Identify which cell holds the provided text, then report its [X, Y] central coordinate. 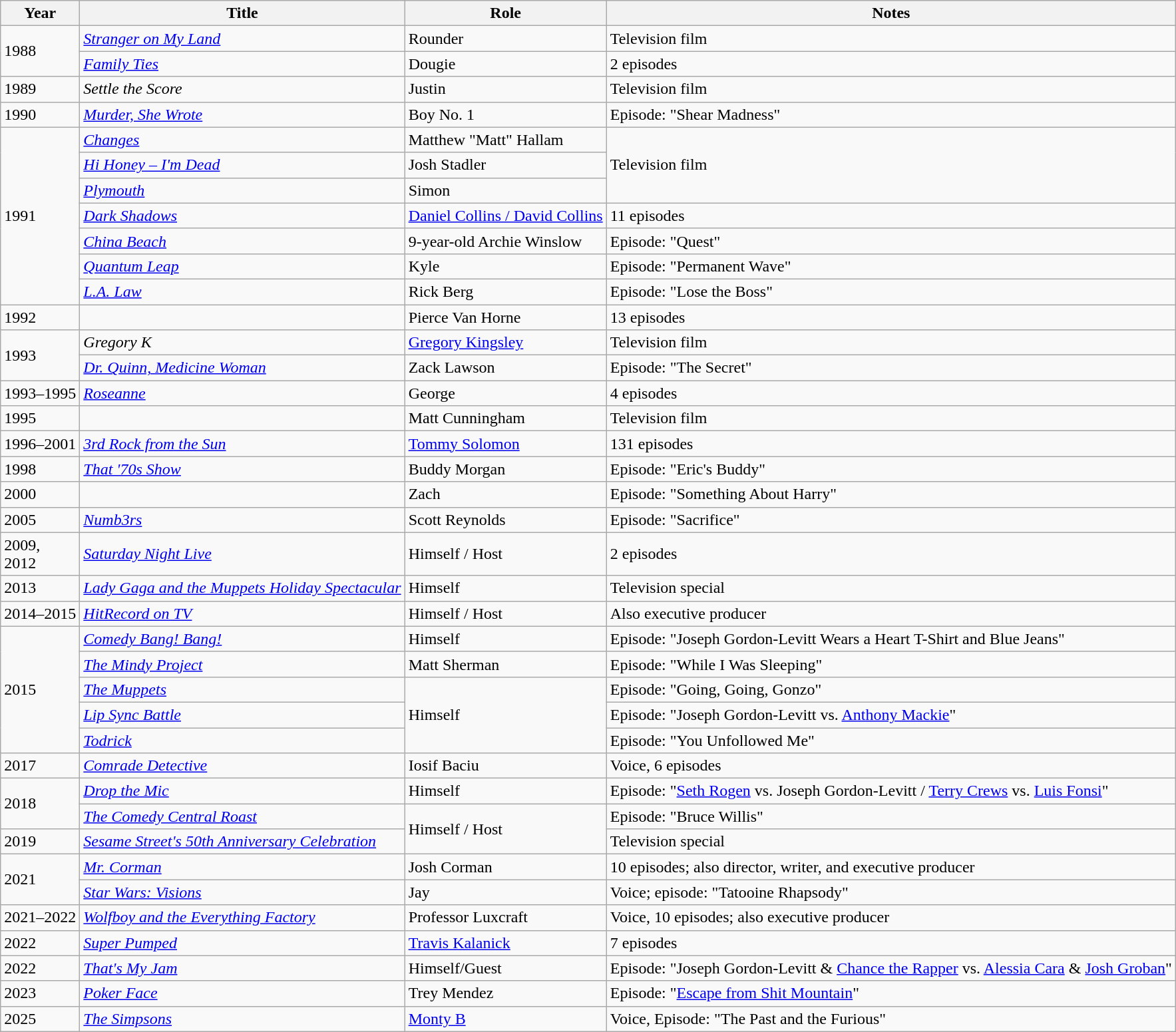
Episode: "Joseph Gordon-Levitt Wears a Heart T-Shirt and Blue Jeans" [890, 639]
2000 [40, 494]
Voice; episode: "Tatooine Rhapsody" [890, 892]
That's My Jam [242, 968]
2023 [40, 993]
2014–2015 [40, 613]
That '70s Show [242, 469]
Episode: "You Unfollowed Me" [890, 741]
Family Ties [242, 64]
2018 [40, 804]
Episode: "Shear Madness" [890, 114]
1991 [40, 216]
Title [242, 13]
3rd Rock from the Sun [242, 444]
Star Wars: Visions [242, 892]
9-year-old Archie Winslow [506, 241]
Rounder [506, 39]
Roseanne [242, 393]
The Muppets [242, 689]
The Mindy Project [242, 664]
Episode: "Sacrifice" [890, 520]
1988 [40, 51]
7 episodes [890, 943]
1998 [40, 469]
2009,2012 [40, 554]
Plymouth [242, 190]
Lip Sync Battle [242, 715]
Episode: "Eric's Buddy" [890, 469]
Voice, 6 episodes [890, 766]
Episode: "Escape from Shit Mountain" [890, 993]
L.A. Law [242, 291]
Lady Gaga and the Muppets Holiday Spectacular [242, 588]
2005 [40, 520]
1996–2001 [40, 444]
Drop the Mic [242, 791]
Rick Berg [506, 291]
10 episodes; also director, writer, and executive producer [890, 867]
Settle the Score [242, 89]
Episode: "Something About Harry" [890, 494]
Episode: "Joseph Gordon-Levitt & Chance the Rapper vs. Alessia Cara & Josh Groban" [890, 968]
Murder, She Wrote [242, 114]
Episode: "Permanent Wave" [890, 266]
Josh Stadler [506, 165]
George [506, 393]
1993–1995 [40, 393]
Himself/Guest [506, 968]
131 episodes [890, 444]
Episode: "Lose the Boss" [890, 291]
Notes [890, 13]
2019 [40, 842]
Pierce Van Horne [506, 317]
Dr. Quinn, Medicine Woman [242, 368]
Voice, 10 episodes; also executive producer [890, 918]
Travis Kalanick [506, 943]
Episode: "Bruce Willis" [890, 816]
Numb3rs [242, 520]
Daniel Collins / David Collins [506, 216]
1993 [40, 355]
Zach [506, 494]
Episode: "The Secret" [890, 368]
1990 [40, 114]
Zack Lawson [506, 368]
2013 [40, 588]
1995 [40, 419]
The Simpsons [242, 1019]
Also executive producer [890, 613]
Matt Cunningham [506, 419]
Justin [506, 89]
Dark Shadows [242, 216]
Gregory Kingsley [506, 343]
2021–2022 [40, 918]
Wolfboy and the Everything Factory [242, 918]
Tommy Solomon [506, 444]
2015 [40, 689]
Sesame Street's 50th Anniversary Celebration [242, 842]
Scott Reynolds [506, 520]
Super Pumped [242, 943]
Changes [242, 140]
Comedy Bang! Bang! [242, 639]
Gregory K [242, 343]
Professor Luxcraft [506, 918]
Monty B [506, 1019]
China Beach [242, 241]
Voice, Episode: "The Past and the Furious" [890, 1019]
2021 [40, 880]
Year [40, 13]
Episode: "Seth Rogen vs. Joseph Gordon-Levitt / Terry Crews vs. Luis Fonsi" [890, 791]
Dougie [506, 64]
Comrade Detective [242, 766]
Poker Face [242, 993]
Kyle [506, 266]
Simon [506, 190]
Episode: "Quest" [890, 241]
Episode: "Joseph Gordon-Levitt vs. Anthony Mackie" [890, 715]
Josh Corman [506, 867]
13 episodes [890, 317]
Saturday Night Live [242, 554]
Jay [506, 892]
1992 [40, 317]
Matt Sherman [506, 664]
The Comedy Central Roast [242, 816]
2025 [40, 1019]
Role [506, 13]
1989 [40, 89]
11 episodes [890, 216]
HitRecord on TV [242, 613]
Buddy Morgan [506, 469]
2017 [40, 766]
Matthew "Matt" Hallam [506, 140]
Boy No. 1 [506, 114]
Stranger on My Land [242, 39]
Mr. Corman [242, 867]
Episode: "While I Was Sleeping" [890, 664]
Hi Honey – I'm Dead [242, 165]
Quantum Leap [242, 266]
4 episodes [890, 393]
Iosif Baciu [506, 766]
Episode: "Going, Going, Gonzo" [890, 689]
Todrick [242, 741]
Trey Mendez [506, 993]
